Return [X, Y] of the center of cell containing provided text 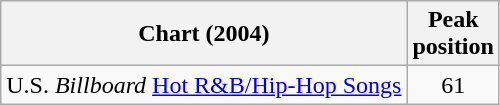
61 [453, 85]
Peakposition [453, 34]
U.S. Billboard Hot R&B/Hip-Hop Songs [204, 85]
Chart (2004) [204, 34]
